Identify which cell holds the provided text, then report its (x, y) central coordinate. 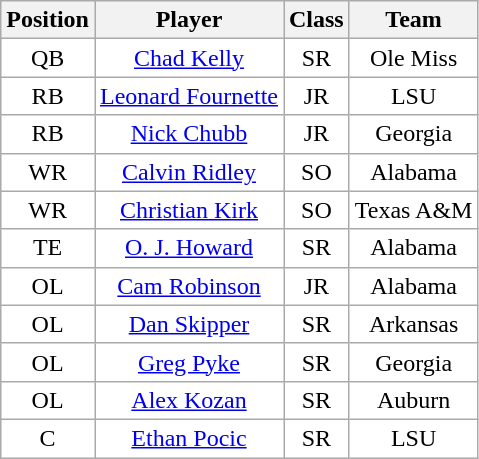
O. J. Howard (188, 248)
Ethan Pocic (188, 438)
Chad Kelly (188, 58)
C (48, 438)
Ole Miss (414, 58)
Auburn (414, 400)
Alex Kozan (188, 400)
Position (48, 20)
Dan Skipper (188, 324)
Team (414, 20)
Arkansas (414, 324)
Calvin Ridley (188, 172)
Greg Pyke (188, 362)
Leonard Fournette (188, 96)
QB (48, 58)
Class (317, 20)
Cam Robinson (188, 286)
Player (188, 20)
Nick Chubb (188, 134)
TE (48, 248)
Christian Kirk (188, 210)
Texas A&M (414, 210)
